For the text-containing cell, return its midpoint in [x, y] coordinate format. 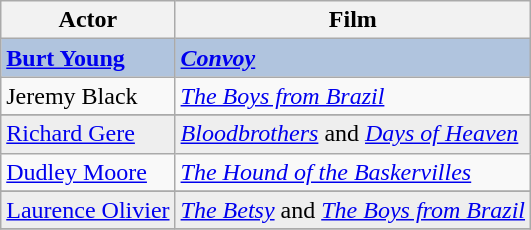
Laurence Olivier [88, 210]
Richard Gere [88, 134]
The Boys from Brazil [353, 96]
Convoy [353, 58]
Bloodbrothers and Days of Heaven [353, 134]
Dudley Moore [88, 172]
Jeremy Black [88, 96]
The Betsy and The Boys from Brazil [353, 210]
Actor [88, 20]
Film [353, 20]
The Hound of the Baskervilles [353, 172]
Burt Young [88, 58]
